Determine the (X, Y) coordinate at the center of the cell enclosing the given text.  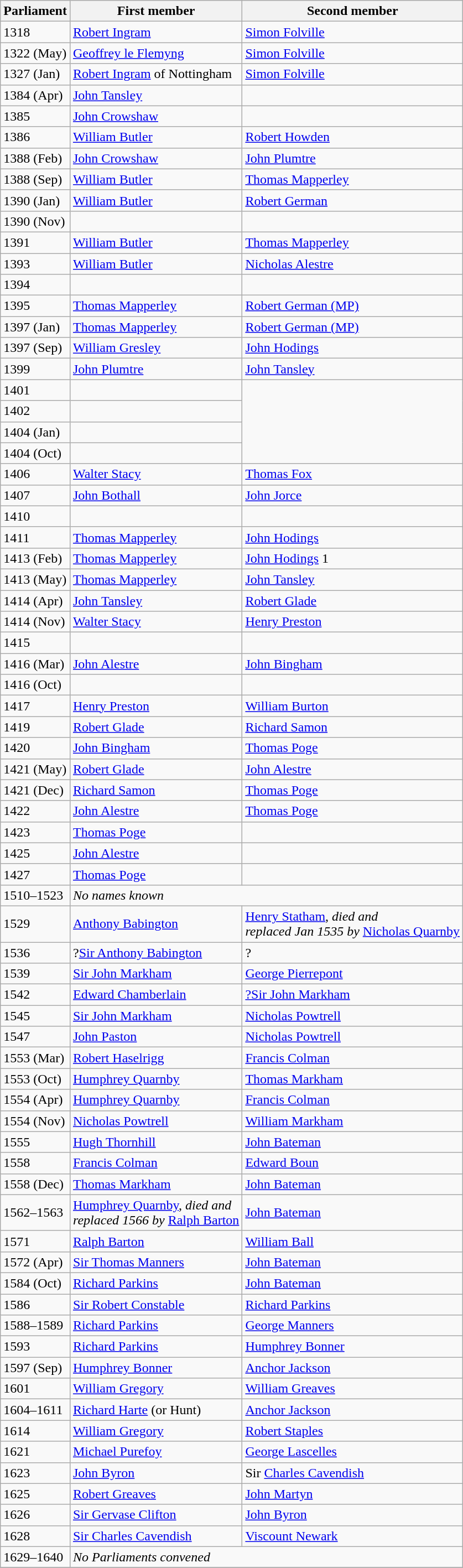
1393 (35, 264)
1628 (35, 1536)
Second member (353, 11)
John Martyn (353, 1494)
1425 (35, 853)
1401 (35, 390)
1553 (Oct) (35, 1079)
1397 (Sep) (35, 348)
John Jorce (353, 495)
1539 (35, 974)
1404 (Oct) (35, 453)
1384 (Apr) (35, 95)
1601 (35, 1389)
Robert Howden (353, 137)
1419 (35, 727)
1623 (35, 1473)
Edward Chamberlain (156, 995)
William Gresley (156, 348)
1572 (Apr) (35, 1262)
1322 (May) (35, 53)
Geoffrey le Flemyng (156, 53)
Robert Ingram of Nottingham (156, 74)
Michael Purefoy (156, 1452)
Viscount Newark (353, 1536)
1529 (35, 924)
William Greaves (353, 1389)
1593 (35, 1347)
1413 (May) (35, 579)
Richard Harte (or Hunt) (156, 1410)
1390 (Nov) (35, 221)
1558 (Dec) (35, 1184)
1385 (35, 116)
1404 (Jan) (35, 432)
Nicholas Alestre (353, 264)
1555 (35, 1142)
Thomas Fox (353, 474)
?Sir Anthony Babington (156, 952)
Robert Staples (353, 1431)
1554 (Apr) (35, 1100)
Sir Robert Constable (156, 1304)
1558 (35, 1163)
1407 (35, 495)
1318 (35, 32)
1410 (35, 516)
1399 (35, 369)
1571 (35, 1241)
Parliament (35, 11)
Henry Statham, died and replaced Jan 1535 by Nicholas Quarnby (353, 924)
Hugh Thornhill (156, 1142)
Robert Haselrigg (156, 1058)
1588–1589 (35, 1326)
1386 (35, 137)
Edward Boun (353, 1163)
Robert Greaves (156, 1494)
1416 (Mar) (35, 664)
William Ball (353, 1241)
1553 (Mar) (35, 1058)
1423 (35, 832)
1413 (Feb) (35, 558)
1420 (35, 748)
John Paston (156, 1037)
1629–1640 (35, 1557)
1536 (35, 952)
Robert Ingram (156, 32)
1614 (35, 1431)
William Markham (353, 1121)
1547 (35, 1037)
1625 (35, 1494)
Anthony Babington (156, 924)
1406 (35, 474)
1621 (35, 1452)
1391 (35, 242)
Humphrey Quarnby, died and replaced 1566 by Ralph Barton (156, 1213)
Robert German (353, 200)
1586 (35, 1304)
1626 (35, 1515)
No names known (266, 895)
First member (156, 11)
George Lascelles (353, 1452)
Sir Gervase Clifton (156, 1515)
William Burton (353, 706)
? (353, 952)
1510–1523 (35, 895)
John Bothall (156, 495)
1390 (Jan) (35, 200)
1414 (Nov) (35, 622)
1542 (35, 995)
1411 (35, 537)
1422 (35, 811)
1415 (35, 643)
1395 (35, 306)
George Pierrepont (353, 974)
1604–1611 (35, 1410)
1397 (Jan) (35, 327)
Sir Thomas Manners (156, 1262)
No Parliaments convened (266, 1557)
1584 (Oct) (35, 1283)
George Manners (353, 1326)
Ralph Barton (156, 1241)
1388 (Sep) (35, 179)
1394 (35, 285)
1416 (Oct) (35, 685)
1562–1563 (35, 1213)
1417 (35, 706)
1402 (35, 411)
1421 (May) (35, 769)
1414 (Apr) (35, 600)
1388 (Feb) (35, 158)
1545 (35, 1016)
1327 (Jan) (35, 74)
1597 (Sep) (35, 1368)
1427 (35, 874)
?Sir John Markham (353, 995)
John Hodings 1 (353, 558)
1554 (Nov) (35, 1121)
1421 (Dec) (35, 790)
